Provide the (x, y) coordinate of the cell's center where the given text is located.  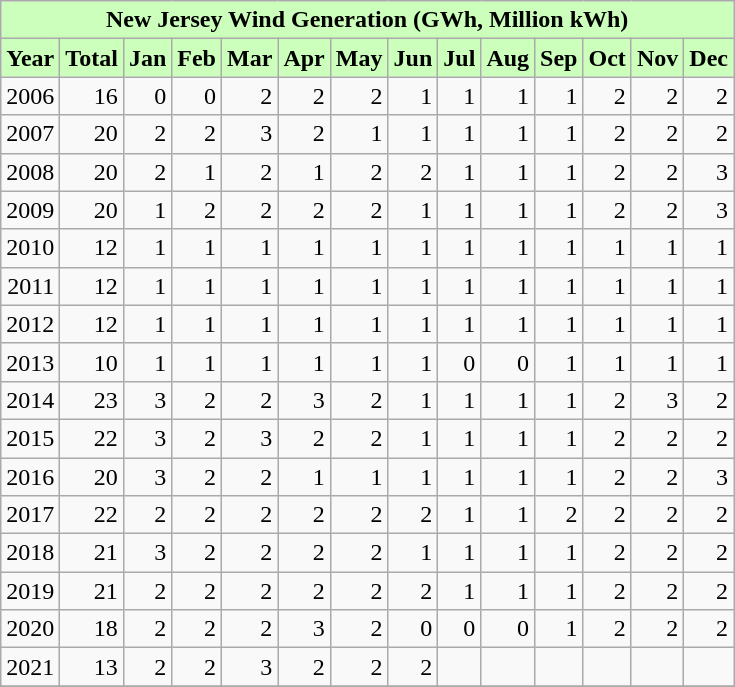
Aug (508, 58)
May (359, 58)
Total (92, 58)
2020 (30, 629)
2018 (30, 553)
2015 (30, 438)
2013 (30, 362)
Jul (460, 58)
2021 (30, 667)
18 (92, 629)
2019 (30, 591)
Mar (250, 58)
2007 (30, 134)
2014 (30, 400)
23 (92, 400)
2017 (30, 515)
New Jersey Wind Generation (GWh, Million kWh) (368, 20)
Year (30, 58)
13 (92, 667)
Dec (709, 58)
Jan (147, 58)
Nov (657, 58)
2008 (30, 172)
2009 (30, 210)
16 (92, 96)
Sep (559, 58)
Oct (607, 58)
2006 (30, 96)
Feb (197, 58)
10 (92, 362)
2010 (30, 248)
Apr (304, 58)
2012 (30, 324)
2016 (30, 477)
2011 (30, 286)
Jun (413, 58)
